Scan for the cell matching the given text and deliver its (x, y) coordinate at center. 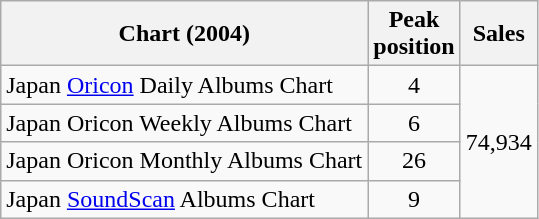
Japan Oricon Daily Albums Chart (184, 85)
Japan Oricon Weekly Albums Chart (184, 123)
4 (414, 85)
Japan Oricon Monthly Albums Chart (184, 161)
6 (414, 123)
Japan SoundScan Albums Chart (184, 199)
Peakposition (414, 34)
Chart (2004) (184, 34)
26 (414, 161)
Sales (498, 34)
9 (414, 199)
74,934 (498, 142)
